From the cell containing the given text, extract its center point as [X, Y] coordinate. 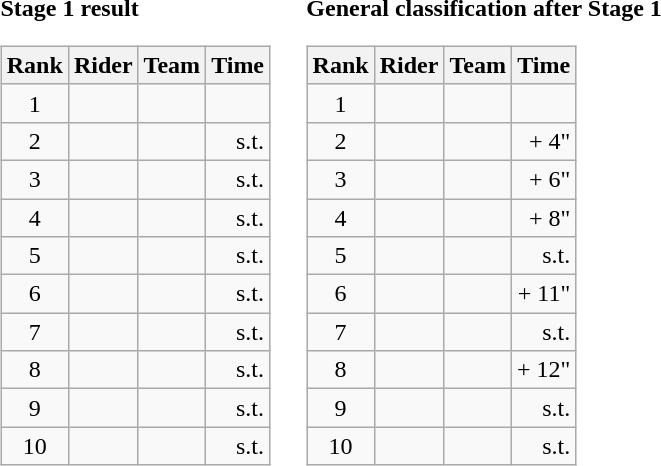
+ 11" [543, 294]
+ 4" [543, 141]
+ 6" [543, 179]
+ 8" [543, 217]
+ 12" [543, 370]
